Scan for the cell matching the given text and deliver its [X, Y] coordinate at center. 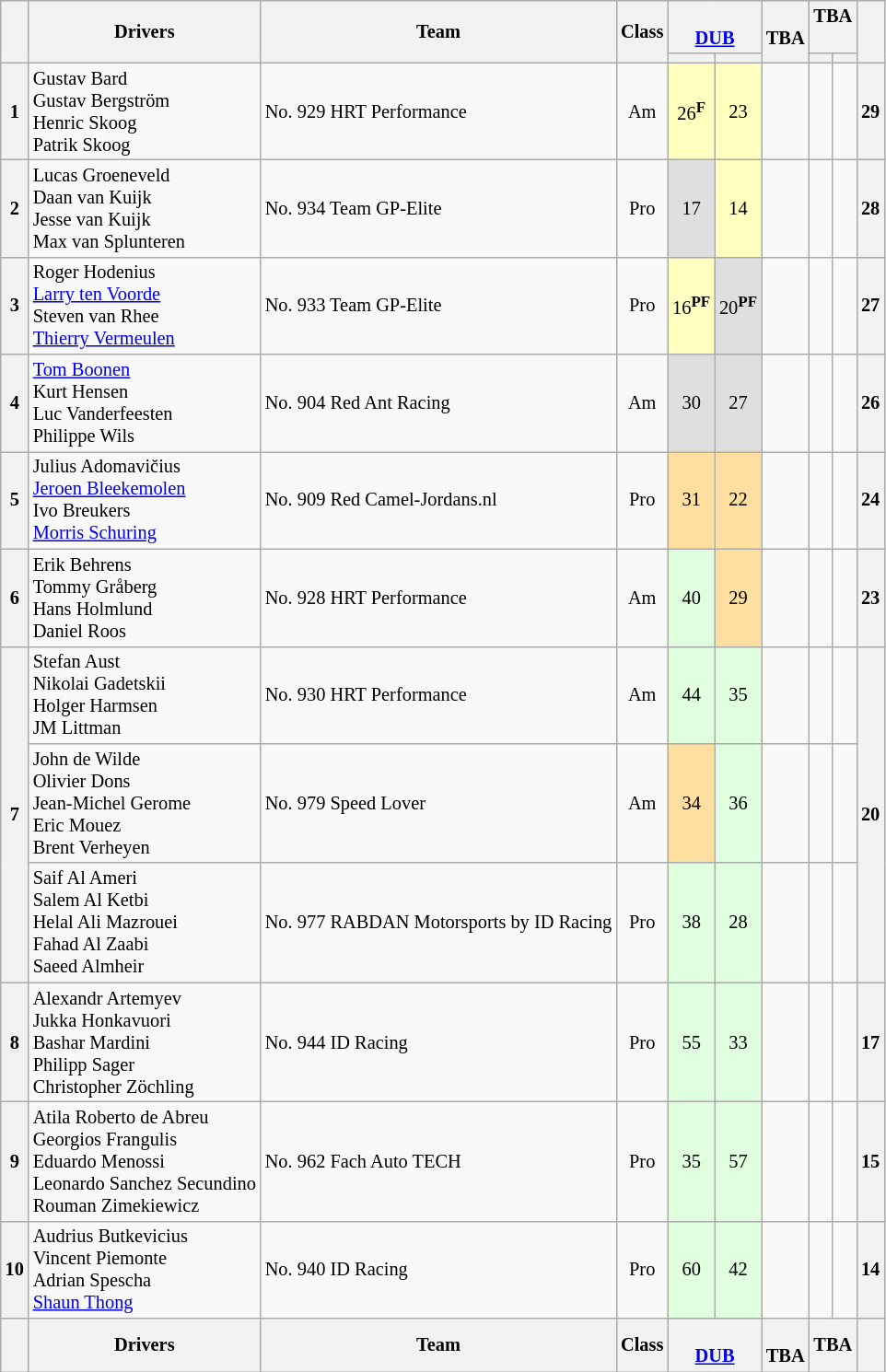
Julius Adomavičius Jeroen Bleekemolen Ivo Breukers Morris Schuring [145, 500]
10 [15, 1270]
26 [870, 403]
24 [870, 500]
4 [15, 403]
Gustav Bard Gustav Bergström Henric Skoog Patrik Skoog [145, 111]
No. 904 Red Ant Racing [438, 403]
44 [691, 695]
Lucas Groeneveld Daan van Kuijk Jesse van Kuijk Max van Splunteren [145, 208]
Atila Roberto de Abreu Georgios Frangulis Eduardo Menossi Leonardo Sanchez Secundino Rouman Zimekiewicz [145, 1161]
No. 962 Fach Auto TECH [438, 1161]
Tom Boonen Kurt Hensen Luc Vanderfeesten Philippe Wils [145, 403]
No. 928 HRT Performance [438, 598]
8 [15, 1042]
36 [739, 803]
7 [15, 814]
No. 929 HRT Performance [438, 111]
No. 909 Red Camel-Jordans.nl [438, 500]
No. 930 HRT Performance [438, 695]
Stefan Aust Nikolai Gadetskii Holger Harmsen JM Littman [145, 695]
1 [15, 111]
40 [691, 598]
5 [15, 500]
57 [739, 1161]
Saif Al Ameri Salem Al Ketbi Helal Ali Mazrouei Fahad Al Zaabi Saeed Almheir [145, 923]
6 [15, 598]
No. 940 ID Racing [438, 1270]
9 [15, 1161]
34 [691, 803]
No. 977 RABDAN Motorsports by ID Racing [438, 923]
Erik Behrens Tommy Gråberg Hans Holmlund Daniel Roos [145, 598]
Alexandr Artemyev Jukka Honkavuori Bashar Mardini Philipp Sager Christopher Zöchling [145, 1042]
16PF [691, 306]
No. 934 Team GP-Elite [438, 208]
John de Wilde Olivier Dons Jean-Michel Gerome Eric Mouez Brent Verheyen [145, 803]
33 [739, 1042]
20PF [739, 306]
No. 944 ID Racing [438, 1042]
3 [15, 306]
22 [739, 500]
60 [691, 1270]
2 [15, 208]
No. 979 Speed Lover [438, 803]
42 [739, 1270]
15 [870, 1161]
Roger Hodenius Larry ten Voorde Steven van Rhee Thierry Vermeulen [145, 306]
38 [691, 923]
30 [691, 403]
26F [691, 111]
No. 933 Team GP-Elite [438, 306]
55 [691, 1042]
Audrius Butkevicius Vincent Piemonte Adrian Spescha Shaun Thong [145, 1270]
20 [870, 814]
31 [691, 500]
